Pinpoint the cell where the given text exists, returning its (x, y) midpoint coordinate. 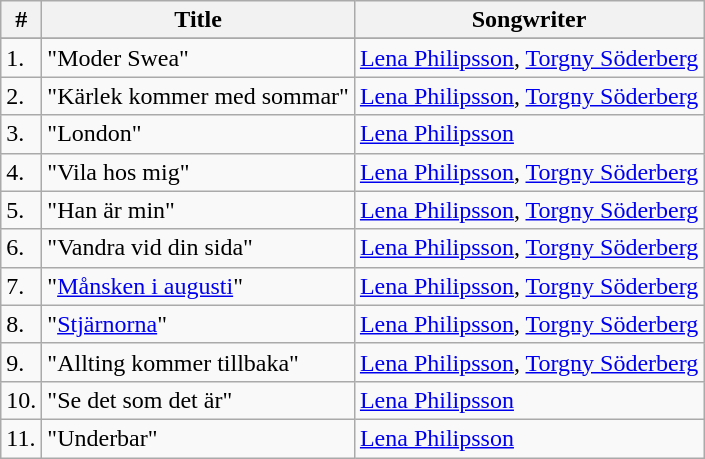
"Underbar" (198, 438)
"Vandra vid din sida" (198, 248)
"Moder Swea" (198, 58)
"Allting kommer tillbaka" (198, 362)
"Månsken i augusti" (198, 286)
"London" (198, 134)
"Kärlek kommer med sommar" (198, 96)
"Se det som det är" (198, 400)
11. (22, 438)
Title (198, 20)
"Stjärnorna" (198, 324)
8. (22, 324)
"Vila hos mig" (198, 172)
1. (22, 58)
6. (22, 248)
4. (22, 172)
5. (22, 210)
Songwriter (528, 20)
9. (22, 362)
7. (22, 286)
10. (22, 400)
# (22, 20)
"Han är min" (198, 210)
2. (22, 96)
3. (22, 134)
